Search for the cell housing the specified text and yield its (X, Y) center coordinate. 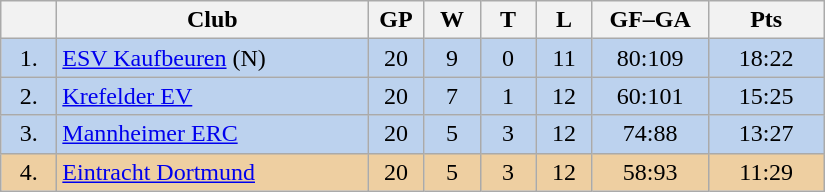
Eintracht Dortmund (212, 172)
4. (29, 172)
13:27 (766, 134)
11:29 (766, 172)
1 (508, 96)
W (452, 20)
58:93 (650, 172)
L (564, 20)
ESV Kaufbeuren (N) (212, 58)
2. (29, 96)
3. (29, 134)
1. (29, 58)
T (508, 20)
9 (452, 58)
GP (396, 20)
Mannheimer ERC (212, 134)
74:88 (650, 134)
Club (212, 20)
GF–GA (650, 20)
15:25 (766, 96)
11 (564, 58)
80:109 (650, 58)
0 (508, 58)
Pts (766, 20)
60:101 (650, 96)
18:22 (766, 58)
7 (452, 96)
Krefelder EV (212, 96)
